Locate the cell with the specified text and output its [x, y] center coordinate. 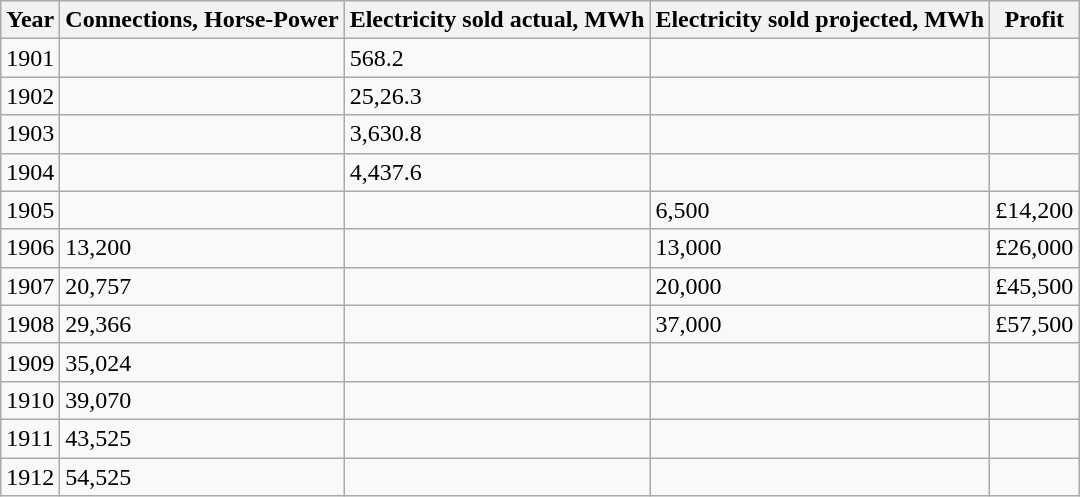
1912 [30, 477]
1907 [30, 286]
£26,000 [1034, 248]
Year [30, 20]
39,070 [202, 400]
54,525 [202, 477]
37,000 [820, 324]
Electricity sold projected, MWh [820, 20]
£45,500 [1034, 286]
1904 [30, 172]
13,200 [202, 248]
13,000 [820, 248]
43,525 [202, 438]
1908 [30, 324]
1906 [30, 248]
29,366 [202, 324]
3,630.8 [497, 134]
1905 [30, 210]
35,024 [202, 362]
1911 [30, 438]
Profit [1034, 20]
6,500 [820, 210]
1903 [30, 134]
Connections, Horse-Power [202, 20]
568.2 [497, 58]
20,000 [820, 286]
25,26.3 [497, 96]
£57,500 [1034, 324]
1910 [30, 400]
1902 [30, 96]
20,757 [202, 286]
Electricity sold actual, MWh [497, 20]
4,437.6 [497, 172]
£14,200 [1034, 210]
1909 [30, 362]
1901 [30, 58]
